Search for the cell housing the specified text and yield its [x, y] center coordinate. 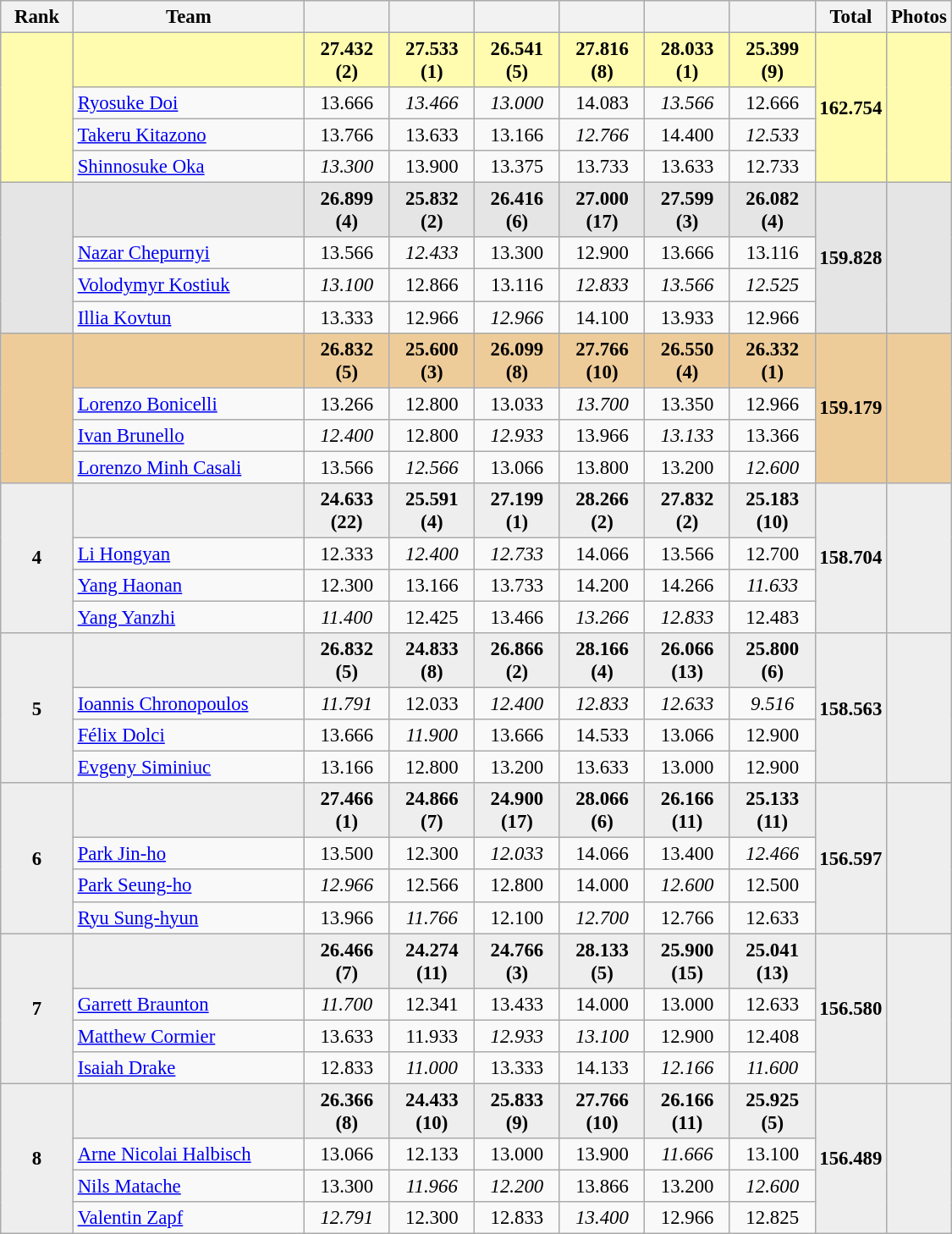
158.704 [851, 559]
14.100 [603, 317]
Volodymyr Kostiuk [188, 285]
13.766 [347, 135]
26.899 (4) [347, 210]
27.432 (2) [347, 61]
12.425 [432, 617]
156.580 [851, 1009]
26.466 (7) [347, 961]
26.332 (1) [772, 361]
6 [37, 858]
11.766 [432, 917]
24.433 (10) [432, 1110]
13.375 [518, 167]
Evgeny Siminiuc [188, 768]
11.000 [432, 1068]
26.416 (6) [518, 210]
13.500 [347, 854]
12.333 [347, 554]
24.866 (7) [432, 811]
13.133 [687, 435]
Ryosuke Doi [188, 103]
25.800 (6) [772, 660]
Garrett Braunton [188, 1004]
28.133 (5) [603, 961]
Park Seung-ho [188, 886]
25.041 (13) [772, 961]
Illia Kovtun [188, 317]
25.833 (9) [518, 1110]
5 [37, 708]
24.833 (8) [432, 660]
12.133 [432, 1154]
12.791 [347, 1218]
27.533 (1) [432, 61]
13.866 [603, 1186]
Team [188, 17]
13.033 [518, 404]
11.600 [772, 1068]
14.400 [687, 135]
26.066 (13) [687, 660]
25.399 (9) [772, 61]
Isaiah Drake [188, 1068]
7 [37, 1009]
12.666 [772, 103]
24.766 (3) [518, 961]
14.133 [603, 1068]
14.266 [687, 586]
Arne Nicolai Halbisch [188, 1154]
13.433 [518, 1004]
26.099 (8) [518, 361]
24.900 (17) [518, 811]
Félix Dolci [188, 735]
12.166 [687, 1068]
Lorenzo Bonicelli [188, 404]
Ioannis Chronopoulos [188, 704]
13.800 [603, 467]
Valentin Zapf [188, 1218]
159.828 [851, 257]
26.541 (5) [518, 61]
159.179 [851, 408]
26.550 (4) [687, 361]
25.133 (11) [772, 811]
Takeru Kitazono [188, 135]
14.200 [603, 586]
Rank [37, 17]
Yang Haonan [188, 586]
Shinnosuke Oka [188, 167]
14.083 [603, 103]
27.199 (1) [518, 511]
8 [37, 1158]
Lorenzo Minh Casali [188, 467]
12.433 [432, 253]
11.700 [347, 1004]
26.866 (2) [518, 660]
28.166 (4) [603, 660]
12.500 [772, 886]
4 [37, 559]
24.274 (11) [432, 961]
11.900 [432, 735]
12.100 [518, 917]
Nils Matache [188, 1186]
12.200 [518, 1186]
11.400 [347, 617]
11.666 [687, 1154]
13.350 [687, 404]
Total [851, 17]
156.597 [851, 858]
12.408 [772, 1036]
12.866 [432, 285]
27.000 (17) [603, 210]
27.466 (1) [347, 811]
11.791 [347, 704]
28.266 (2) [603, 511]
Ryu Sung-hyun [188, 917]
13.933 [687, 317]
13.700 [603, 404]
27.832 (2) [687, 511]
Park Jin-ho [188, 854]
24.633 (22) [347, 511]
25.600 (3) [432, 361]
26.366 (8) [347, 1110]
12.483 [772, 617]
26.082 (4) [772, 210]
Photos [919, 17]
25.925 (5) [772, 1110]
14.533 [603, 735]
11.966 [432, 1186]
Matthew Cormier [188, 1036]
28.066 (6) [603, 811]
12.341 [432, 1004]
9.516 [772, 704]
156.489 [851, 1158]
13.366 [772, 435]
Ivan Brunello [188, 435]
162.754 [851, 108]
11.633 [772, 586]
12.466 [772, 854]
28.033 (1) [687, 61]
Yang Yanzhi [188, 617]
12.533 [772, 135]
158.563 [851, 708]
11.933 [432, 1036]
12.825 [772, 1218]
25.832 (2) [432, 210]
Li Hongyan [188, 554]
12.525 [772, 285]
27.816 (8) [603, 61]
27.599 (3) [687, 210]
25.900 (15) [687, 961]
25.591 (4) [432, 511]
Nazar Chepurnyi [188, 253]
25.183 (10) [772, 511]
